Locate the cell with the specified text and output its (X, Y) center coordinate. 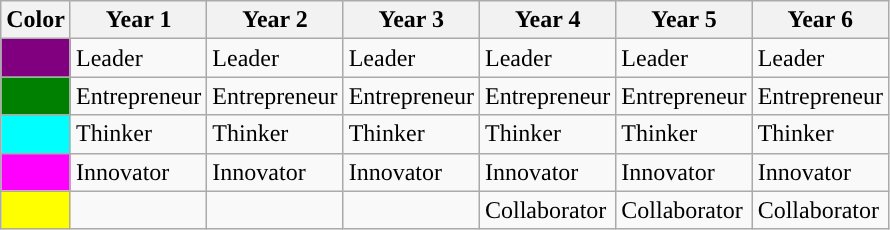
Year 4 (547, 20)
Year 6 (820, 20)
Year 2 (275, 20)
Year 1 (138, 20)
Color (36, 20)
Year 5 (684, 20)
Year 3 (411, 20)
